Locate the cell with the specified text and output its [x, y] center coordinate. 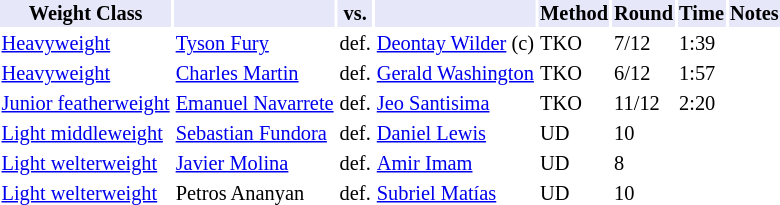
Notes [754, 14]
Tyson Fury [254, 44]
Charles Martin [254, 74]
Amir Imam [455, 164]
11/12 [644, 104]
8 [644, 164]
Light middleweight [86, 134]
2:20 [702, 104]
Round [644, 14]
Time [702, 14]
Deontay Wilder (c) [455, 44]
Junior featherweight [86, 104]
10 [644, 134]
1:39 [702, 44]
Method [574, 14]
Light welterweight [86, 164]
6/12 [644, 74]
vs. [355, 14]
Daniel Lewis [455, 134]
Jeo Santisima [455, 104]
1:57 [702, 74]
Javier Molina [254, 164]
Emanuel Navarrete [254, 104]
Gerald Washington [455, 74]
Weight Class [86, 14]
Sebastian Fundora [254, 134]
7/12 [644, 44]
